From the cell containing the given text, extract its center point as [x, y] coordinate. 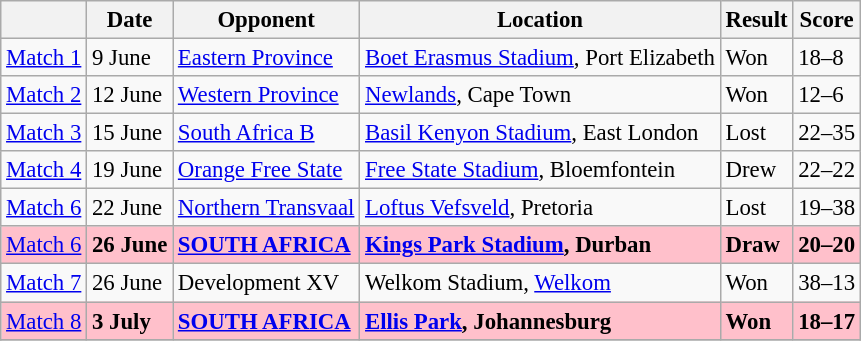
Match 4 [44, 170]
18–8 [827, 58]
12–6 [827, 95]
Ellis Park, Johannesburg [540, 321]
Result [756, 20]
22 June [130, 208]
3 July [130, 321]
19–38 [827, 208]
Match 1 [44, 58]
Northern Transvaal [266, 208]
Match 8 [44, 321]
Kings Park Stadium, Durban [540, 245]
20–20 [827, 245]
Welkom Stadium, Welkom [540, 283]
Match 7 [44, 283]
Orange Free State [266, 170]
12 June [130, 95]
Location [540, 20]
Drew [756, 170]
Development XV [266, 283]
Date [130, 20]
22–35 [827, 133]
Opponent [266, 20]
Eastern Province [266, 58]
South Africa B [266, 133]
Draw [756, 245]
18–17 [827, 321]
Match 2 [44, 95]
Western Province [266, 95]
19 June [130, 170]
Newlands, Cape Town [540, 95]
Score [827, 20]
Boet Erasmus Stadium, Port Elizabeth [540, 58]
15 June [130, 133]
Match 3 [44, 133]
Loftus Vefsveld, Pretoria [540, 208]
Free State Stadium, Bloemfontein [540, 170]
38–13 [827, 283]
22–22 [827, 170]
Basil Kenyon Stadium, East London [540, 133]
9 June [130, 58]
